Determine the (x, y) coordinate at the center of the cell enclosing the given text.  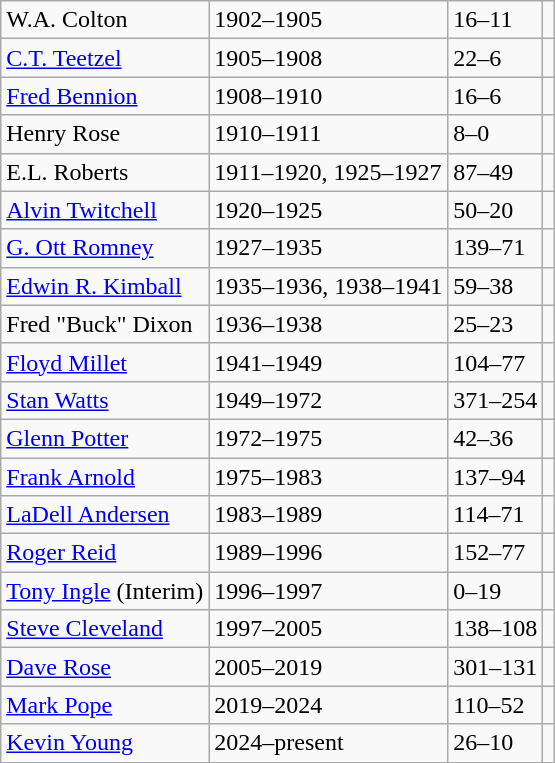
87–49 (496, 172)
1905–1908 (328, 58)
22–6 (496, 58)
1949–1972 (328, 400)
42–36 (496, 438)
371–254 (496, 400)
104–77 (496, 362)
1983–1989 (328, 515)
Frank Arnold (105, 477)
1972–1975 (328, 438)
Fred "Buck" Dixon (105, 324)
1997–2005 (328, 629)
1910–1911 (328, 134)
Fred Bennion (105, 96)
16–6 (496, 96)
8–0 (496, 134)
Steve Cleveland (105, 629)
1920–1925 (328, 210)
139–71 (496, 248)
Alvin Twitchell (105, 210)
Henry Rose (105, 134)
LaDell Andersen (105, 515)
1927–1935 (328, 248)
152–77 (496, 553)
Edwin R. Kimball (105, 286)
C.T. Teetzel (105, 58)
Stan Watts (105, 400)
114–71 (496, 515)
110–52 (496, 705)
Kevin Young (105, 743)
Mark Pope (105, 705)
Glenn Potter (105, 438)
59–38 (496, 286)
1911–1920, 1925–1927 (328, 172)
50–20 (496, 210)
137–94 (496, 477)
G. Ott Romney (105, 248)
301–131 (496, 667)
1941–1949 (328, 362)
2024–present (328, 743)
1975–1983 (328, 477)
1936–1938 (328, 324)
16–11 (496, 20)
2005–2019 (328, 667)
138–108 (496, 629)
Dave Rose (105, 667)
1908–1910 (328, 96)
2019–2024 (328, 705)
Floyd Millet (105, 362)
Roger Reid (105, 553)
1996–1997 (328, 591)
1935–1936, 1938–1941 (328, 286)
0–19 (496, 591)
Tony Ingle (Interim) (105, 591)
1902–1905 (328, 20)
W.A. Colton (105, 20)
E.L. Roberts (105, 172)
26–10 (496, 743)
25–23 (496, 324)
1989–1996 (328, 553)
